Return (x, y) of the center of cell containing provided text 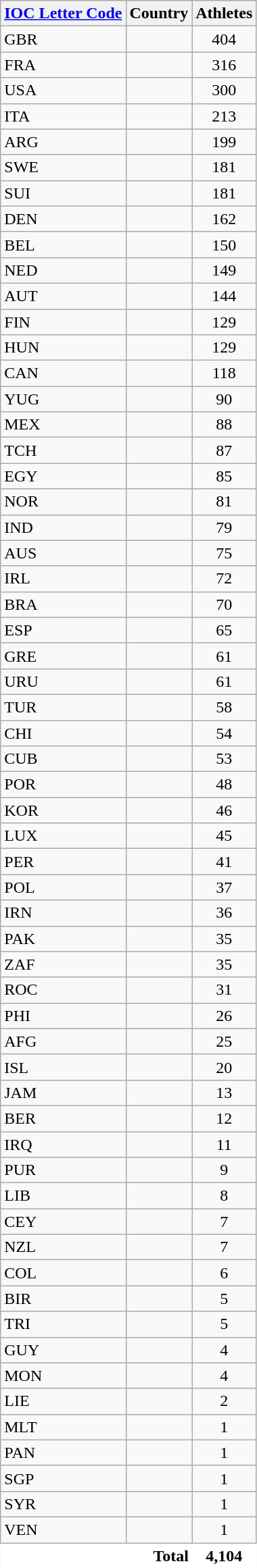
12 (225, 1118)
SUI (64, 193)
POR (64, 785)
ESP (64, 630)
25 (225, 1041)
COL (64, 1273)
EGY (64, 476)
SGP (64, 1478)
404 (225, 39)
81 (225, 502)
20 (225, 1067)
162 (225, 219)
FRA (64, 65)
88 (225, 425)
87 (225, 450)
PHI (64, 1016)
CHI (64, 733)
NED (64, 270)
6 (225, 1273)
13 (225, 1093)
MEX (64, 425)
TCH (64, 450)
BRA (64, 604)
ZAF (64, 964)
300 (225, 90)
IND (64, 527)
36 (225, 913)
90 (225, 399)
MLT (64, 1427)
LUX (64, 836)
IOC Letter Code (64, 14)
LIE (64, 1401)
IRQ (64, 1145)
150 (225, 244)
149 (225, 270)
CAN (64, 373)
53 (225, 759)
USA (64, 90)
26 (225, 1016)
118 (225, 373)
PUR (64, 1170)
GRE (64, 656)
54 (225, 733)
MON (64, 1376)
DEN (64, 219)
Country (159, 14)
45 (225, 836)
NZL (64, 1247)
Athletes (225, 14)
85 (225, 476)
46 (225, 810)
POL (64, 887)
41 (225, 862)
TUR (64, 707)
AUS (64, 553)
GBR (64, 39)
KOR (64, 810)
213 (225, 116)
72 (225, 579)
11 (225, 1145)
9 (225, 1170)
58 (225, 707)
BIR (64, 1299)
PAK (64, 939)
75 (225, 553)
70 (225, 604)
HUN (64, 348)
AUT (64, 296)
YUG (64, 399)
AFG (64, 1041)
199 (225, 142)
PAN (64, 1453)
144 (225, 296)
IRL (64, 579)
SYR (64, 1504)
BEL (64, 244)
CUB (64, 759)
GUY (64, 1350)
4,104 (225, 1554)
ROC (64, 990)
2 (225, 1401)
65 (225, 630)
ISL (64, 1067)
31 (225, 990)
SWE (64, 167)
PER (64, 862)
VEN (64, 1530)
FIN (64, 322)
NOR (64, 502)
IRN (64, 913)
ITA (64, 116)
37 (225, 887)
8 (225, 1196)
TRI (64, 1324)
79 (225, 527)
BER (64, 1118)
48 (225, 785)
316 (225, 65)
LIB (64, 1196)
ARG (64, 142)
JAM (64, 1093)
URU (64, 681)
Total (96, 1554)
CEY (64, 1222)
